Identify which cell holds the provided text, then report its (X, Y) central coordinate. 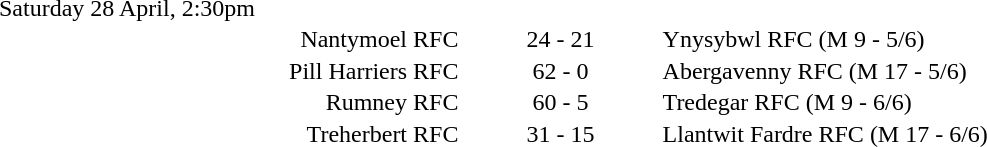
60 - 5 (560, 103)
62 - 0 (560, 71)
24 - 21 (560, 39)
